Return [x, y] of the center of cell containing provided text 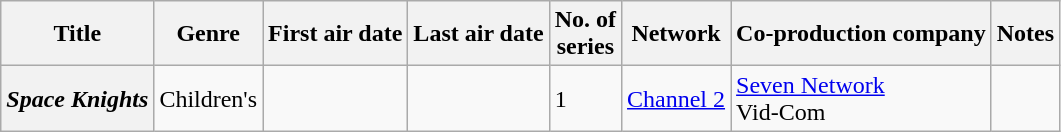
Last air date [478, 34]
Co-production company [862, 34]
1 [585, 98]
No. ofseries [585, 34]
Network [676, 34]
Title [78, 34]
First air date [336, 34]
Children's [208, 98]
Space Knights [78, 98]
Channel 2 [676, 98]
Notes [1025, 34]
Seven NetworkVid-Com [862, 98]
Genre [208, 34]
